Locate the cell with the specified text and output its (X, Y) center coordinate. 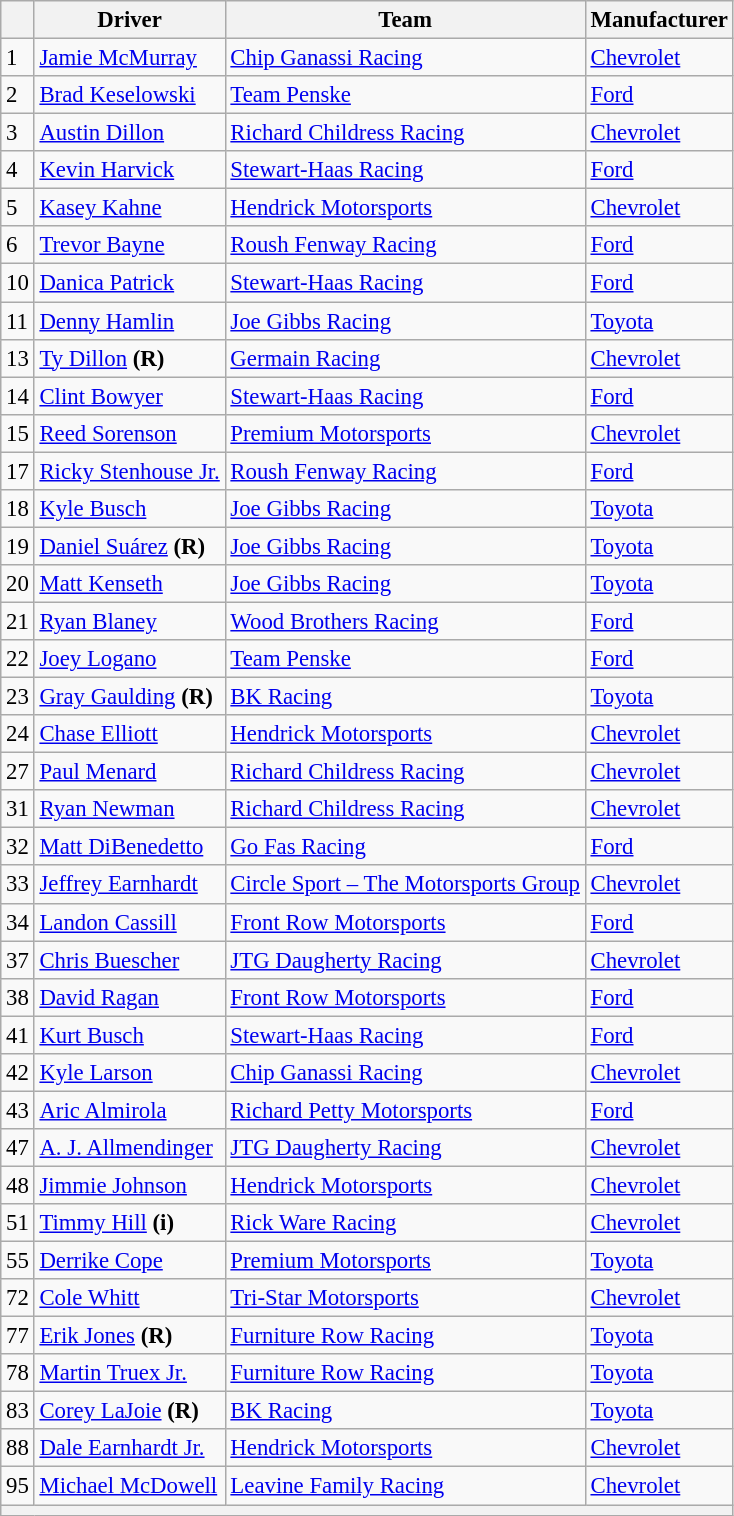
Kasey Kahne (130, 208)
Driver (130, 20)
15 (18, 433)
38 (18, 997)
Joey Logano (130, 659)
Go Fas Racing (405, 847)
Ryan Newman (130, 809)
Manufacturer (659, 20)
6 (18, 245)
Clint Bowyer (130, 396)
Germain Racing (405, 358)
31 (18, 809)
72 (18, 1298)
Team (405, 20)
Gray Gaulding (R) (130, 697)
Chase Elliott (130, 734)
48 (18, 1185)
51 (18, 1223)
1 (18, 58)
Cole Whitt (130, 1298)
10 (18, 283)
2 (18, 95)
14 (18, 396)
A. J. Allmendinger (130, 1148)
Dale Earnhardt Jr. (130, 1449)
Ryan Blaney (130, 621)
20 (18, 584)
Ty Dillon (R) (130, 358)
27 (18, 772)
Rick Ware Racing (405, 1223)
Circle Sport – The Motorsports Group (405, 885)
77 (18, 1336)
Danica Patrick (130, 283)
88 (18, 1449)
Timmy Hill (i) (130, 1223)
22 (18, 659)
David Ragan (130, 997)
23 (18, 697)
Kurt Busch (130, 1035)
Aric Almirola (130, 1110)
43 (18, 1110)
Austin Dillon (130, 133)
32 (18, 847)
Jamie McMurray (130, 58)
Paul Menard (130, 772)
Ricky Stenhouse Jr. (130, 471)
Chris Buescher (130, 960)
41 (18, 1035)
Matt Kenseth (130, 584)
Matt DiBenedetto (130, 847)
Michael McDowell (130, 1486)
13 (18, 358)
Kevin Harvick (130, 170)
18 (18, 509)
24 (18, 734)
Kyle Larson (130, 1073)
Trevor Bayne (130, 245)
Leavine Family Racing (405, 1486)
Landon Cassill (130, 922)
Denny Hamlin (130, 321)
17 (18, 471)
Kyle Busch (130, 509)
Jimmie Johnson (130, 1185)
19 (18, 546)
34 (18, 922)
Jeffrey Earnhardt (130, 885)
33 (18, 885)
Corey LaJoie (R) (130, 1411)
5 (18, 208)
11 (18, 321)
55 (18, 1261)
Wood Brothers Racing (405, 621)
42 (18, 1073)
Tri-Star Motorsports (405, 1298)
Erik Jones (R) (130, 1336)
4 (18, 170)
Richard Petty Motorsports (405, 1110)
21 (18, 621)
3 (18, 133)
37 (18, 960)
Daniel Suárez (R) (130, 546)
Reed Sorenson (130, 433)
95 (18, 1486)
Brad Keselowski (130, 95)
83 (18, 1411)
Derrike Cope (130, 1261)
78 (18, 1373)
47 (18, 1148)
Martin Truex Jr. (130, 1373)
